Scan for the cell matching the given text and deliver its (x, y) coordinate at center. 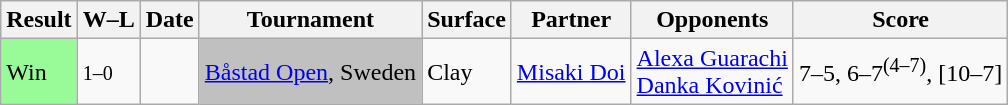
7–5, 6–7(4–7), [10–7] (900, 72)
1–0 (108, 72)
Opponents (712, 20)
W–L (108, 20)
Win (39, 72)
Score (900, 20)
Date (170, 20)
Tournament (310, 20)
Partner (571, 20)
Alexa Guarachi Danka Kovinić (712, 72)
Misaki Doi (571, 72)
Result (39, 20)
Båstad Open, Sweden (310, 72)
Surface (467, 20)
Clay (467, 72)
